Capture the cell that displays the provided text and extract its (X, Y) central coordinate. 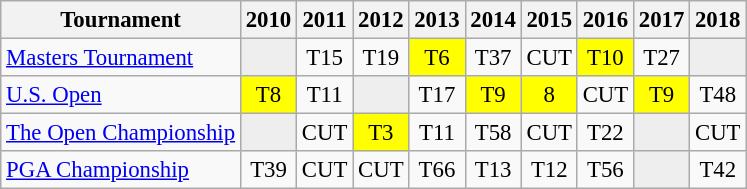
T58 (493, 133)
T42 (718, 170)
2017 (661, 20)
T39 (268, 170)
T37 (493, 58)
T15 (325, 58)
PGA Championship (121, 170)
Tournament (121, 20)
T48 (718, 95)
2014 (493, 20)
T13 (493, 170)
T19 (381, 58)
T3 (381, 133)
T66 (437, 170)
T12 (549, 170)
2013 (437, 20)
2011 (325, 20)
The Open Championship (121, 133)
T22 (605, 133)
2018 (718, 20)
8 (549, 95)
Masters Tournament (121, 58)
T6 (437, 58)
U.S. Open (121, 95)
2016 (605, 20)
2010 (268, 20)
T27 (661, 58)
T8 (268, 95)
2012 (381, 20)
T17 (437, 95)
T10 (605, 58)
2015 (549, 20)
T56 (605, 170)
